Search for the cell housing the specified text and yield its (X, Y) center coordinate. 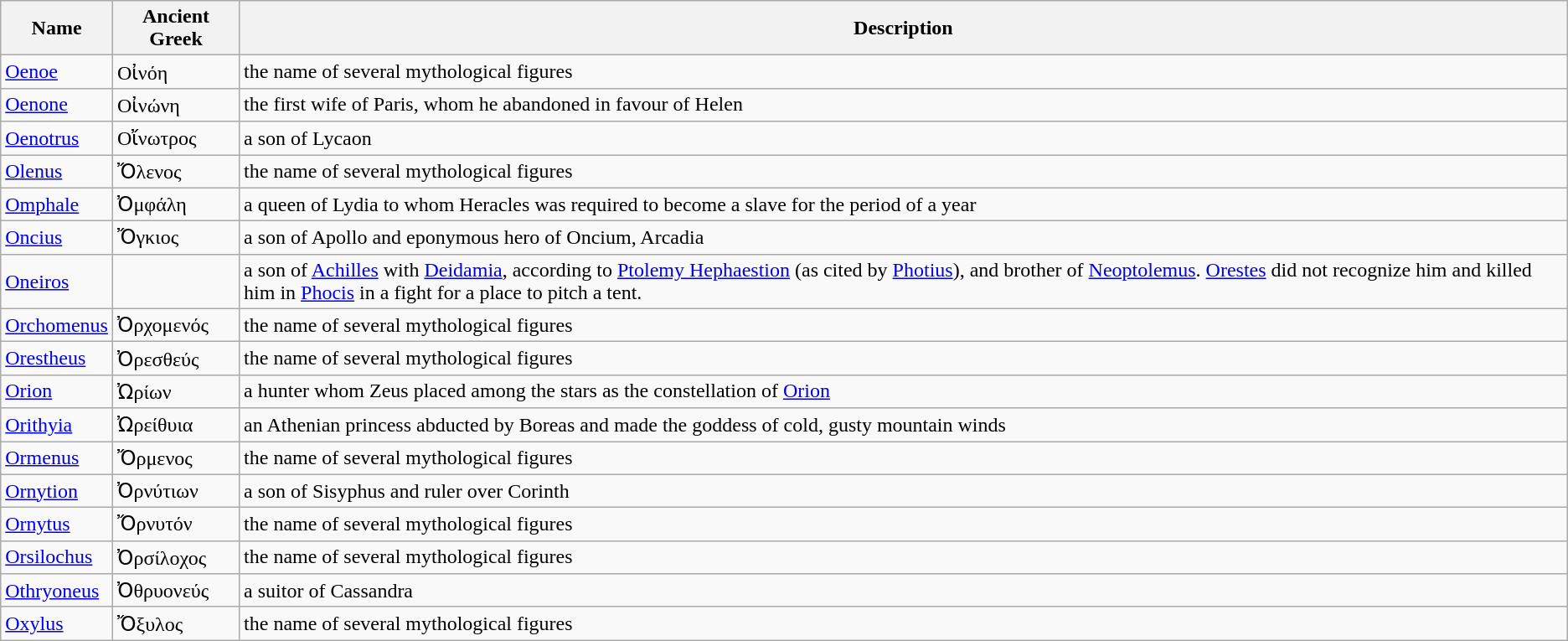
a hunter whom Zeus placed among the stars as the constellation of Orion (904, 391)
Ὄρμενος (176, 457)
Ὄξυλος (176, 623)
Ὠρείθυια (176, 425)
Ornytion (57, 491)
Ὀρχομενός (176, 325)
an Athenian princess abducted by Boreas and made the goddess of cold, gusty mountain winds (904, 425)
Oenotrus (57, 138)
Description (904, 28)
Oenoe (57, 72)
Ὄλενος (176, 171)
Oncius (57, 238)
Ὀρσίλοχος (176, 557)
Ὀμφάλη (176, 204)
Oxylus (57, 623)
a son of Lycaon (904, 138)
Οἰνόη (176, 72)
a son of Sisyphus and ruler over Corinth (904, 491)
Orion (57, 391)
Oneiros (57, 282)
Name (57, 28)
Ὀρνύτιων (176, 491)
Ὄρνυτόν (176, 525)
Orithyia (57, 425)
Orsilochus (57, 557)
a son of Apollo and eponymous hero of Oncium, Arcadia (904, 238)
Ὀθρυονεύς (176, 591)
Ὠρίων (176, 391)
Οἰνώνη (176, 105)
Othryoneus (57, 591)
the first wife of Paris, whom he abandoned in favour of Helen (904, 105)
Oenone (57, 105)
Ancient Greek (176, 28)
a suitor of Cassandra (904, 591)
Ὀρεσθεύς (176, 359)
Omphale (57, 204)
Οἴνωτρος (176, 138)
a queen of Lydia to whom Heracles was required to become a slave for the period of a year (904, 204)
Orestheus (57, 359)
Ormenus (57, 457)
Ornytus (57, 525)
Olenus (57, 171)
Ὄγκιος (176, 238)
Orchomenus (57, 325)
